Locate the cell with the specified text and output its (x, y) center coordinate. 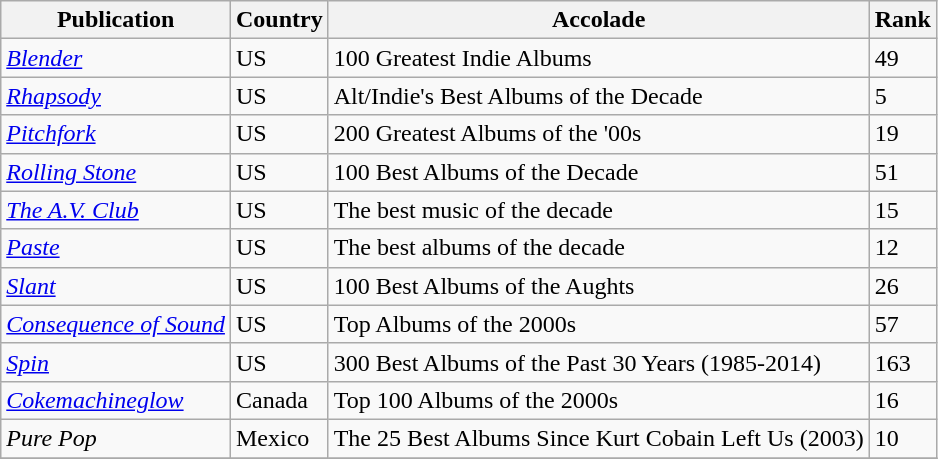
Pitchfork (116, 134)
Rhapsody (116, 96)
12 (902, 248)
5 (902, 96)
Blender (116, 58)
200 Greatest Albums of the '00s (598, 134)
Paste (116, 248)
100 Greatest Indie Albums (598, 58)
The best albums of the decade (598, 248)
Rolling Stone (116, 172)
Canada (279, 400)
Country (279, 20)
Consequence of Sound (116, 324)
Rank (902, 20)
Cokemachineglow (116, 400)
26 (902, 286)
15 (902, 210)
100 Best Albums of the Decade (598, 172)
57 (902, 324)
Top Albums of the 2000s (598, 324)
49 (902, 58)
100 Best Albums of the Aughts (598, 286)
10 (902, 438)
19 (902, 134)
163 (902, 362)
Mexico (279, 438)
Accolade (598, 20)
51 (902, 172)
Publication (116, 20)
Spin (116, 362)
Slant (116, 286)
The A.V. Club (116, 210)
Alt/Indie's Best Albums of the Decade (598, 96)
Top 100 Albums of the 2000s (598, 400)
16 (902, 400)
Pure Pop (116, 438)
The 25 Best Albums Since Kurt Cobain Left Us (2003) (598, 438)
The best music of the decade (598, 210)
300 Best Albums of the Past 30 Years (1985-2014) (598, 362)
